Identify which cell holds the provided text, then report its [X, Y] central coordinate. 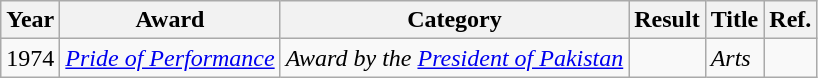
Award by the President of Pakistan [454, 58]
Ref. [790, 20]
Arts [734, 58]
Title [734, 20]
1974 [30, 58]
Year [30, 20]
Award [170, 20]
Result [667, 20]
Category [454, 20]
Pride of Performance [170, 58]
